Identify which cell holds the provided text, then report its [X, Y] central coordinate. 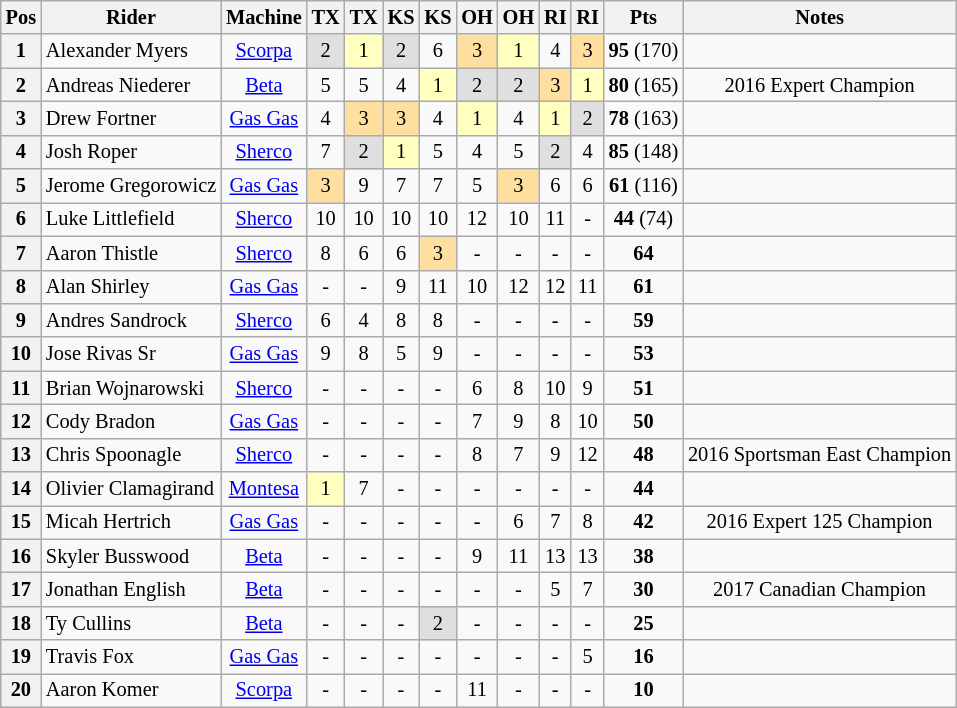
44 [644, 489]
Pos [21, 17]
59 [644, 320]
Aaron Thistle [131, 253]
30 [644, 589]
Andres Sandrock [131, 320]
Olivier Clamagirand [131, 489]
95 (170) [644, 51]
Alexander Myers [131, 51]
25 [644, 623]
Pts [644, 17]
2017 Canadian Champion [820, 589]
Jose Rivas Sr [131, 354]
Skyler Busswood [131, 556]
2016 Expert Champion [820, 85]
53 [644, 354]
64 [644, 253]
Micah Hertrich [131, 522]
78 (163) [644, 118]
19 [21, 657]
2016 Expert 125 Champion [820, 522]
Notes [820, 17]
Alan Shirley [131, 287]
Cody Bradon [131, 421]
44 (74) [644, 219]
Luke Littlefield [131, 219]
48 [644, 455]
61 [644, 287]
50 [644, 421]
Andreas Niederer [131, 85]
Brian Wojnarowski [131, 388]
15 [21, 522]
14 [21, 489]
38 [644, 556]
17 [21, 589]
Rider [131, 17]
Machine [264, 17]
Josh Roper [131, 152]
Aaron Komer [131, 690]
80 (165) [644, 85]
Chris Spoonagle [131, 455]
Montesa [264, 489]
85 (148) [644, 152]
51 [644, 388]
Travis Fox [131, 657]
42 [644, 522]
Jerome Gregorowicz [131, 186]
2016 Sportsman East Champion [820, 455]
Jonathan English [131, 589]
Ty Cullins [131, 623]
20 [21, 690]
61 (116) [644, 186]
18 [21, 623]
Drew Fortner [131, 118]
